Extract the (X, Y) coordinate from the center of the cell holding the provided text.  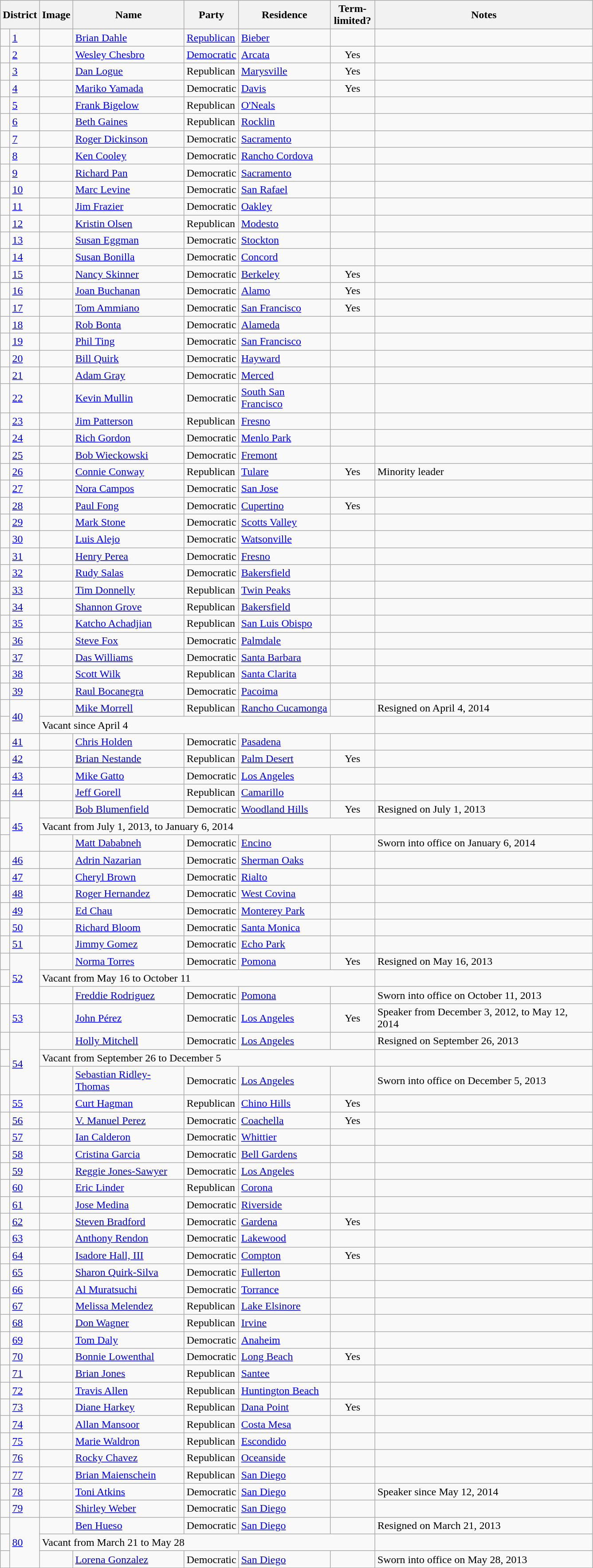
Sebastian Ridley-Thomas (129, 1081)
36 (25, 641)
Long Beach (284, 1357)
Resigned on July 1, 2013 (483, 810)
Chino Hills (284, 1104)
Connie Conway (129, 472)
Brian Dahle (129, 38)
Luis Alejo (129, 539)
Palmdale (284, 641)
Stockton (284, 240)
46 (25, 860)
Sworn into office on December 5, 2013 (483, 1081)
Shannon Grove (129, 607)
54 (25, 1064)
18 (25, 325)
V. Manuel Perez (129, 1120)
5 (25, 105)
Lakewood (284, 1238)
Henry Perea (129, 556)
Tulare (284, 472)
Rob Bonta (129, 325)
17 (25, 308)
Nora Campos (129, 488)
80 (25, 1542)
Ian Calderon (129, 1137)
Norma Torres (129, 961)
58 (25, 1154)
12 (25, 223)
59 (25, 1171)
6 (25, 122)
Brian Nestande (129, 758)
Jeff Gorell (129, 793)
39 (25, 691)
10 (25, 189)
Jose Medina (129, 1205)
Kristin Olsen (129, 223)
29 (25, 523)
Vacant from September 26 to December 5 (207, 1058)
4 (25, 88)
Richard Bloom (129, 927)
Sherman Oaks (284, 860)
27 (25, 488)
Vacant since April 4 (207, 725)
Woodland Hills (284, 810)
Shirley Weber (129, 1509)
16 (25, 291)
Santa Monica (284, 927)
Torrance (284, 1289)
Tim Donnelly (129, 590)
Curt Hagman (129, 1104)
Tom Ammiano (129, 308)
11 (25, 206)
Roger Dickinson (129, 139)
Bell Gardens (284, 1154)
Vacant from July 1, 2013, to January 6, 2014 (207, 826)
78 (25, 1492)
Mark Stone (129, 523)
Travis Allen (129, 1391)
Lake Elsinore (284, 1306)
63 (25, 1238)
7 (25, 139)
Brian Jones (129, 1374)
Rudy Salas (129, 573)
26 (25, 472)
Resigned on March 21, 2013 (483, 1525)
71 (25, 1374)
13 (25, 240)
Frank Bigelow (129, 105)
Joan Buchanan (129, 291)
1 (25, 38)
Anthony Rendon (129, 1238)
19 (25, 342)
43 (25, 776)
9 (25, 173)
Oceanside (284, 1458)
Richard Pan (129, 173)
Holly Mitchell (129, 1041)
Reggie Jones-Sawyer (129, 1171)
Marysville (284, 71)
73 (25, 1407)
Arcata (284, 55)
Santa Clarita (284, 674)
45 (25, 826)
Alameda (284, 325)
Ed Chau (129, 911)
Party (211, 15)
Susan Eggman (129, 240)
Paul Fong (129, 505)
Eric Linder (129, 1188)
Monterey Park (284, 911)
Irvine (284, 1323)
44 (25, 793)
Resigned on September 26, 2013 (483, 1041)
Twin Peaks (284, 590)
72 (25, 1391)
Riverside (284, 1205)
Sworn into office on May 28, 2013 (483, 1559)
Tom Daly (129, 1340)
Corona (284, 1188)
Concord (284, 257)
76 (25, 1458)
Marc Levine (129, 189)
77 (25, 1475)
Cupertino (284, 505)
Residence (284, 15)
Name (129, 15)
Roger Hernandez (129, 894)
15 (25, 274)
Phil Ting (129, 342)
Mike Gatto (129, 776)
District (20, 15)
51 (25, 944)
Diane Harkey (129, 1407)
Bieber (284, 38)
Beth Gaines (129, 122)
Mariko Yamada (129, 88)
67 (25, 1306)
Cheryl Brown (129, 877)
69 (25, 1340)
Bill Quirk (129, 358)
37 (25, 657)
Brian Maienschein (129, 1475)
Pasadena (284, 742)
Rocklin (284, 122)
Echo Park (284, 944)
53 (25, 1018)
50 (25, 927)
55 (25, 1104)
65 (25, 1272)
47 (25, 877)
Davis (284, 88)
Katcho Achadjian (129, 624)
Melissa Melendez (129, 1306)
O'Neals (284, 105)
Raul Bocanegra (129, 691)
Sworn into office on October 11, 2013 (483, 995)
28 (25, 505)
3 (25, 71)
Cristina Garcia (129, 1154)
Das Williams (129, 657)
Rialto (284, 877)
34 (25, 607)
Dan Logue (129, 71)
48 (25, 894)
32 (25, 573)
Coachella (284, 1120)
62 (25, 1222)
Scotts Valley (284, 523)
40 (25, 716)
68 (25, 1323)
Merced (284, 375)
Minority leader (483, 472)
Al Muratsuchi (129, 1289)
Adam Gray (129, 375)
Anaheim (284, 1340)
Notes (483, 15)
Jimmy Gomez (129, 944)
61 (25, 1205)
Vacant from March 21 to May 28 (207, 1542)
Scott Wilk (129, 674)
30 (25, 539)
Bonnie Lowenthal (129, 1357)
Steve Fox (129, 641)
42 (25, 758)
San Rafael (284, 189)
South San Francisco (284, 398)
Menlo Park (284, 438)
Hayward (284, 358)
Freddie Rodriguez (129, 995)
Rancho Cordova (284, 156)
Lorena Gonzalez (129, 1559)
33 (25, 590)
Whittier (284, 1137)
Compton (284, 1255)
21 (25, 375)
49 (25, 911)
Bob Blumenfield (129, 810)
35 (25, 624)
75 (25, 1441)
41 (25, 742)
31 (25, 556)
Jim Frazier (129, 206)
Steven Bradford (129, 1222)
57 (25, 1137)
Kevin Mullin (129, 398)
Fremont (284, 455)
60 (25, 1188)
Susan Bonilla (129, 257)
Dana Point (284, 1407)
San Jose (284, 488)
John Pérez (129, 1018)
Isadore Hall, III (129, 1255)
Ben Hueso (129, 1525)
Wesley Chesbro (129, 55)
Rich Gordon (129, 438)
23 (25, 421)
Palm Desert (284, 758)
8 (25, 156)
Jim Patterson (129, 421)
Chris Holden (129, 742)
Image (56, 15)
24 (25, 438)
74 (25, 1424)
52 (25, 978)
Santee (284, 1374)
Speaker since May 12, 2014 (483, 1492)
Ken Cooley (129, 156)
Adrin Nazarian (129, 860)
Modesto (284, 223)
22 (25, 398)
Escondido (284, 1441)
2 (25, 55)
66 (25, 1289)
Bob Wieckowski (129, 455)
Camarillo (284, 793)
Rocky Chavez (129, 1458)
Oakley (284, 206)
Marie Waldron (129, 1441)
Nancy Skinner (129, 274)
Vacant from May 16 to October 11 (207, 978)
Resigned on April 4, 2014 (483, 708)
Speaker from December 3, 2012, to May 12, 2014 (483, 1018)
Resigned on May 16, 2013 (483, 961)
Don Wagner (129, 1323)
25 (25, 455)
Encino (284, 843)
San Luis Obispo (284, 624)
Huntington Beach (284, 1391)
79 (25, 1509)
38 (25, 674)
Berkeley (284, 274)
Toni Atkins (129, 1492)
Term-limited? (352, 15)
Costa Mesa (284, 1424)
Matt Dababneh (129, 843)
Rancho Cucamonga (284, 708)
Mike Morrell (129, 708)
Fullerton (284, 1272)
14 (25, 257)
Pacoima (284, 691)
Sharon Quirk-Silva (129, 1272)
Alamo (284, 291)
Sworn into office on January 6, 2014 (483, 843)
Allan Mansoor (129, 1424)
West Covina (284, 894)
64 (25, 1255)
56 (25, 1120)
20 (25, 358)
Gardena (284, 1222)
Santa Barbara (284, 657)
70 (25, 1357)
Watsonville (284, 539)
